Scan for the cell matching the given text and deliver its [x, y] coordinate at center. 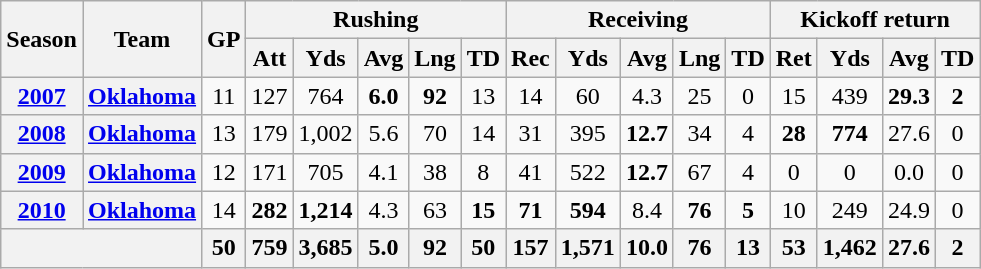
127 [270, 96]
395 [588, 134]
594 [588, 210]
6.0 [384, 96]
179 [270, 134]
28 [794, 134]
522 [588, 172]
Att [270, 58]
70 [435, 134]
774 [850, 134]
1,214 [326, 210]
31 [531, 134]
2009 [42, 172]
764 [326, 96]
8 [483, 172]
Kickoff return [875, 20]
249 [850, 210]
10 [794, 210]
282 [270, 210]
2007 [42, 96]
3,685 [326, 248]
759 [270, 248]
Team [142, 39]
71 [531, 210]
8.4 [646, 210]
63 [435, 210]
Ret [794, 58]
53 [794, 248]
38 [435, 172]
11 [224, 96]
4.1 [384, 172]
1,002 [326, 134]
67 [699, 172]
1,571 [588, 248]
25 [699, 96]
41 [531, 172]
2008 [42, 134]
24.9 [908, 210]
439 [850, 96]
2010 [42, 210]
1,462 [850, 248]
171 [270, 172]
5.6 [384, 134]
Receiving [638, 20]
Rushing [376, 20]
0.0 [908, 172]
5.0 [384, 248]
29.3 [908, 96]
34 [699, 134]
5 [748, 210]
10.0 [646, 248]
705 [326, 172]
Rec [531, 58]
157 [531, 248]
Season [42, 39]
12 [224, 172]
60 [588, 96]
GP [224, 39]
